Provide the [x, y] coordinate of the cell's center where the given text is located.  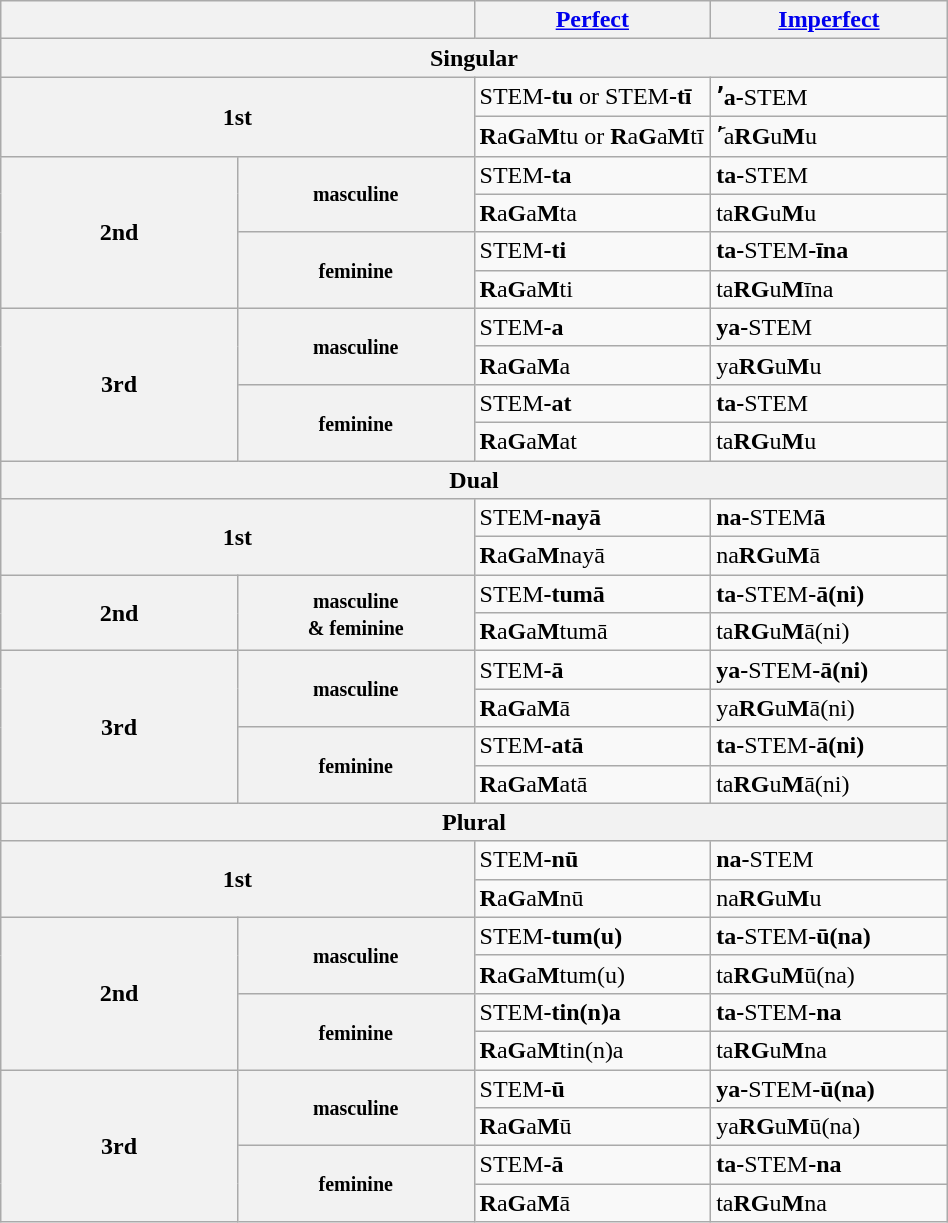
RaGaMnayā [592, 556]
STEM-tum(u) [592, 936]
RaGaMatā [592, 784]
STEM-ta [592, 175]
ta-STEM-ū(na) [830, 936]
STEM-nayā [592, 518]
ʼa-STEM [830, 97]
naRGuMā [830, 556]
Plural [474, 822]
STEM-a [592, 327]
Perfect [592, 20]
ya-STEM-ā(ni) [830, 670]
RaGaMū [592, 1127]
ta-STEM-īna [830, 251]
RaGaMtumā [592, 632]
STEM-ti [592, 251]
naRGuMu [830, 898]
STEM-tin(n)a [592, 1012]
STEM-atā [592, 746]
STEM-tumā [592, 594]
yaRGuMū(na) [830, 1127]
RaGaMtu or RaGaMtī [592, 136]
STEM-at [592, 403]
RaGaMtin(n)a [592, 1050]
Imperfect [830, 20]
RaGaMnū [592, 898]
Dual [474, 479]
َʼaRGuMu [830, 136]
STEM-tu or STEM-tī [592, 97]
ya-STEM [830, 327]
RaGaMa [592, 365]
masculine & feminine [356, 613]
taRGuMīna [830, 289]
RaGaMti [592, 289]
Singular [474, 58]
taRGuMū(na) [830, 974]
RaGaMta [592, 213]
RaGaMtum(u) [592, 974]
ya-STEM-ū(na) [830, 1089]
RaGaMat [592, 441]
na-STEM [830, 860]
STEM-nū [592, 860]
yaRGuMā(ni) [830, 708]
na-STEMā [830, 518]
STEM-ū [592, 1089]
yaRGuMu [830, 365]
